Return the (X, Y) coordinate for the center point of the cell that contains the specified text.  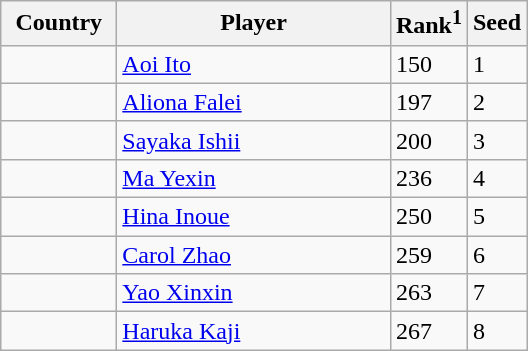
7 (496, 293)
Seed (496, 24)
4 (496, 178)
150 (428, 64)
2 (496, 102)
1 (496, 64)
236 (428, 178)
267 (428, 331)
Rank1 (428, 24)
3 (496, 140)
6 (496, 255)
197 (428, 102)
Haruka Kaji (254, 331)
Sayaka Ishii (254, 140)
200 (428, 140)
Hina Inoue (254, 217)
Carol Zhao (254, 255)
250 (428, 217)
Player (254, 24)
263 (428, 293)
Aoi Ito (254, 64)
Yao Xinxin (254, 293)
8 (496, 331)
Aliona Falei (254, 102)
5 (496, 217)
Country (59, 24)
Ma Yexin (254, 178)
259 (428, 255)
